Provide the (X, Y) coordinate of the cell's center where the given text is located.  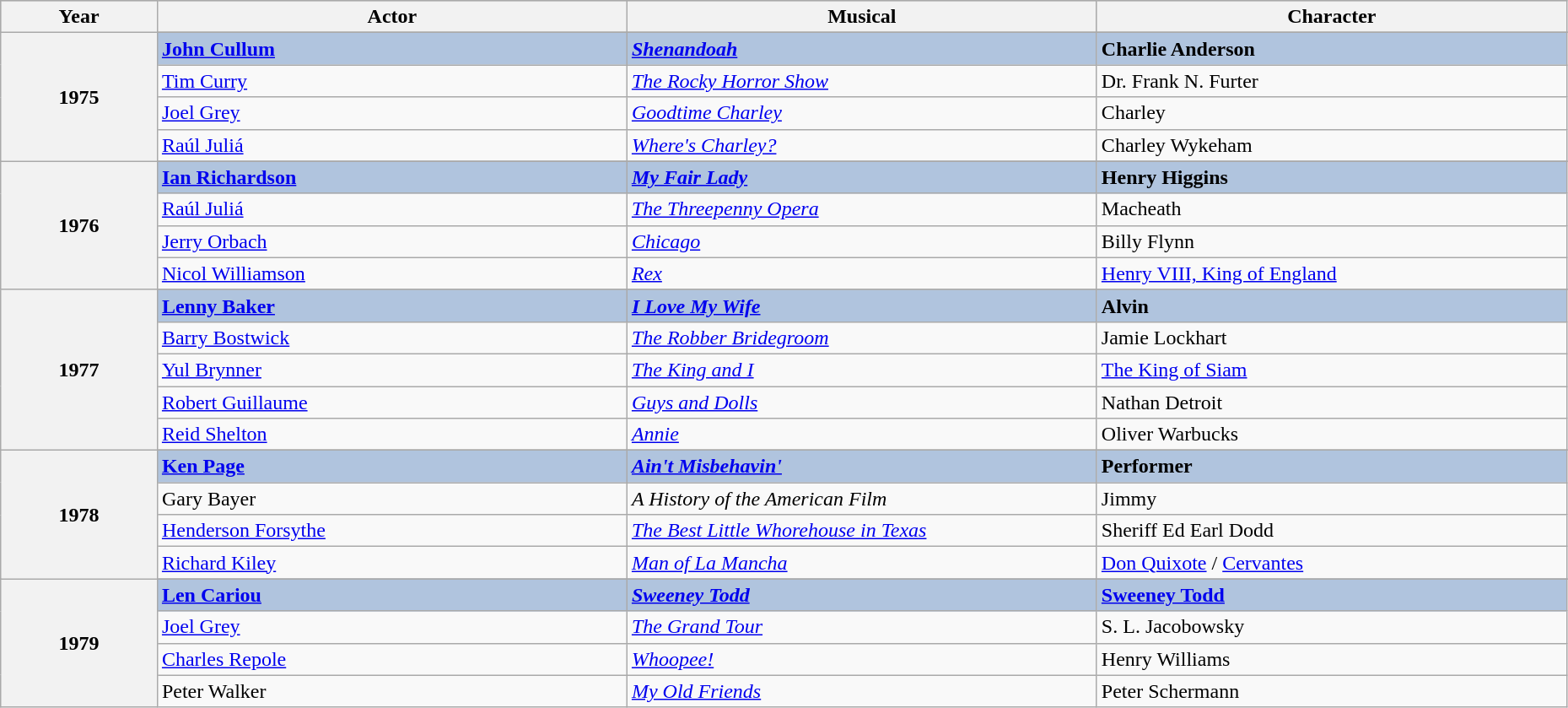
Tim Curry (391, 81)
My Old Friends (862, 691)
The Threepenny Opera (862, 209)
Nathan Detroit (1331, 403)
1976 (79, 225)
The Rocky Horror Show (862, 81)
1978 (79, 515)
Shenandoah (862, 49)
Jamie Lockhart (1331, 338)
Lenny Baker (391, 305)
Len Cariou (391, 595)
Oliver Warbucks (1331, 435)
1977 (79, 370)
Macheath (1331, 209)
Charles Repole (391, 659)
1979 (79, 643)
1975 (79, 97)
Where's Charley? (862, 145)
The King of Siam (1331, 370)
Rex (862, 273)
Jimmy (1331, 499)
Year (79, 17)
Yul Brynner (391, 370)
Man of La Mancha (862, 563)
The Best Little Whorehouse in Texas (862, 531)
Don Quixote / Cervantes (1331, 563)
S. L. Jacobowsky (1331, 627)
Gary Bayer (391, 499)
Whoopee! (862, 659)
Robert Guillaume (391, 403)
Actor (391, 17)
Peter Schermann (1331, 691)
The King and I (862, 370)
Charley (1331, 113)
Billy Flynn (1331, 241)
Alvin (1331, 305)
Charley Wykeham (1331, 145)
Musical (862, 17)
The Grand Tour (862, 627)
Chicago (862, 241)
Richard Kiley (391, 563)
Character (1331, 17)
Henderson Forsythe (391, 531)
Henry Higgins (1331, 177)
Sheriff Ed Earl Dodd (1331, 531)
Reid Shelton (391, 435)
Performer (1331, 467)
Henry VIII, King of England (1331, 273)
Peter Walker (391, 691)
The Robber Bridegroom (862, 338)
Jerry Orbach (391, 241)
Annie (862, 435)
Henry Williams (1331, 659)
Charlie Anderson (1331, 49)
Barry Bostwick (391, 338)
My Fair Lady (862, 177)
Ken Page (391, 467)
Goodtime Charley (862, 113)
A History of the American Film (862, 499)
Guys and Dolls (862, 403)
I Love My Wife (862, 305)
John Cullum (391, 49)
Nicol Williamson (391, 273)
Dr. Frank N. Furter (1331, 81)
Ian Richardson (391, 177)
Ain't Misbehavin' (862, 467)
